Output the [x, y] coordinate of the center of the cell containing the given text.  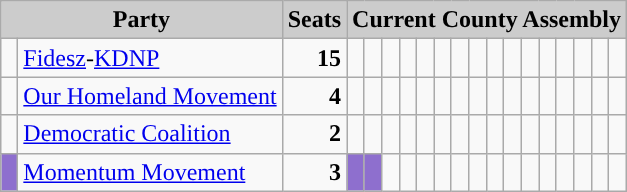
Fidesz-KDNP [150, 58]
15 [314, 58]
2 [314, 134]
Current County Assembly [487, 20]
Our Homeland Movement [150, 96]
Momentum Movement [150, 172]
4 [314, 96]
Seats [314, 20]
Party [142, 20]
Democratic Coalition [150, 134]
3 [314, 172]
